Find where the given text appears and provide that cell's center as (x, y) coordinate. 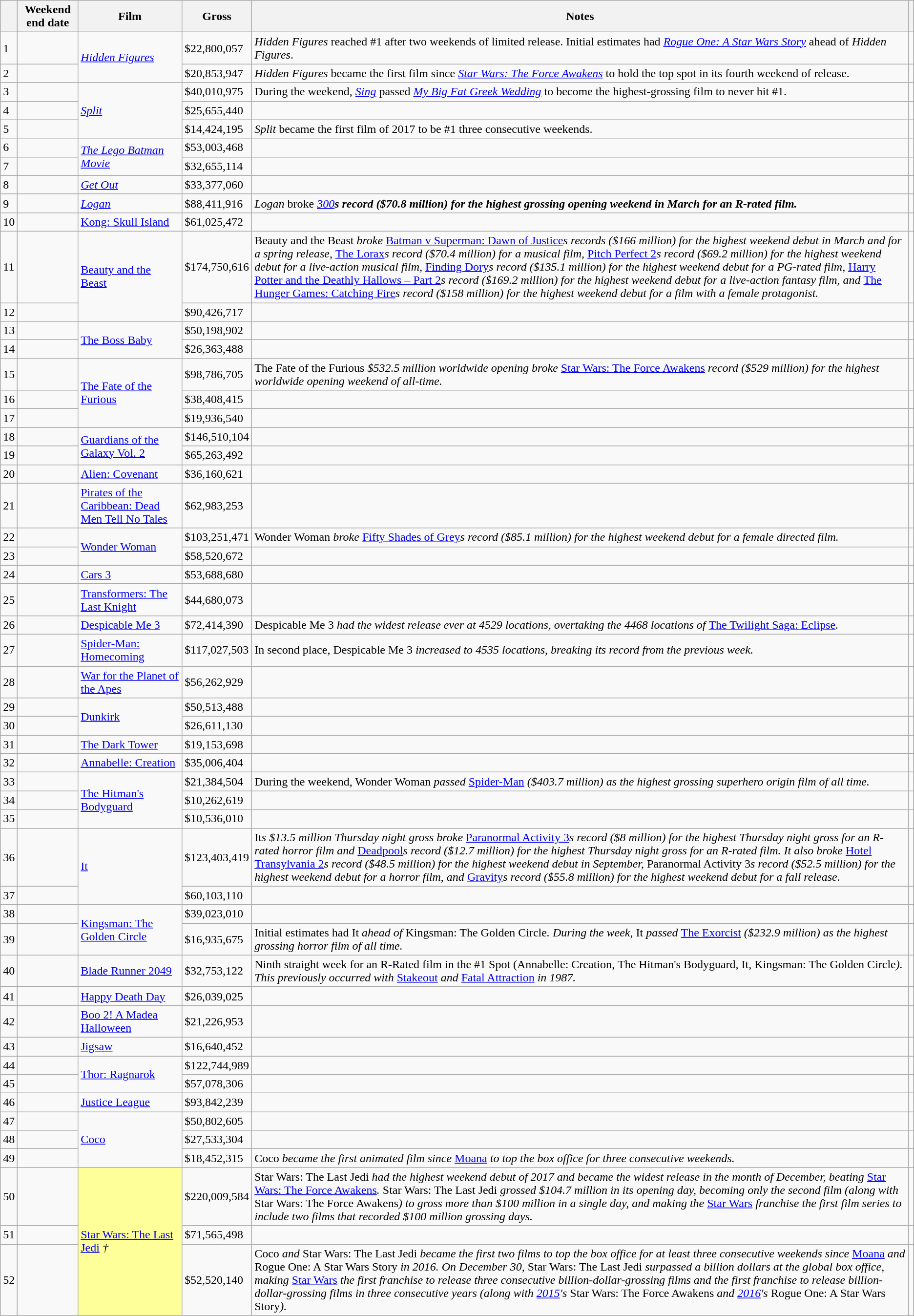
9 (9, 203)
Hidden Figures reached #1 after two weekends of limited release. Initial estimates had Rogue One: A Star Wars Story ahead of Hidden Figures. (580, 48)
19 (9, 455)
Despicable Me 3 had the widest release ever at 4529 locations, overtaking the 4468 locations of The Twilight Saga: Eclipse. (580, 625)
$72,414,390 (217, 625)
39 (9, 939)
45 (9, 1084)
$19,936,540 (217, 418)
Logan broke 300s record ($70.8 million) for the highest grossing opening weekend in March for an R-rated film. (580, 203)
42 (9, 1021)
Wonder Woman broke Fifty Shades of Greys record ($85.1 million) for the highest weekend debut for a female directed film. (580, 537)
Guardians of the Galaxy Vol. 2 (130, 446)
38 (9, 914)
$21,226,953 (217, 1021)
$32,753,122 (217, 971)
Hidden Figures (130, 58)
Cars 3 (130, 574)
$103,251,471 (217, 537)
Split (130, 110)
31 (9, 744)
$27,533,304 (217, 1140)
$18,452,315 (217, 1158)
Film (130, 17)
22 (9, 537)
$50,513,488 (217, 707)
$38,408,415 (217, 400)
$90,426,717 (217, 312)
8 (9, 185)
Wonder Woman (130, 547)
Coco became the first animated film since Moana to top the box office for three consecutive weekends. (580, 1158)
23 (9, 556)
Logan (130, 203)
In second place, Despicable Me 3 increased to 4535 locations, breaking its record from the previous week. (580, 650)
33 (9, 782)
25 (9, 600)
$52,520,140 (217, 1280)
Alien: Covenant (130, 474)
$50,198,902 (217, 331)
Justice League (130, 1103)
Gross (217, 17)
$26,039,025 (217, 996)
3 (9, 92)
$93,842,239 (217, 1103)
12 (9, 312)
$32,655,114 (217, 166)
Boo 2! A Madea Halloween (130, 1021)
51 (9, 1235)
Kingsman: The Golden Circle (130, 930)
11 (9, 267)
$14,424,195 (217, 129)
$33,377,060 (217, 185)
Notes (580, 17)
Jigsaw (130, 1046)
$56,262,929 (217, 682)
49 (9, 1158)
29 (9, 707)
4 (9, 110)
$25,655,440 (217, 110)
34 (9, 800)
$58,520,672 (217, 556)
$53,003,468 (217, 148)
1 (9, 48)
$98,786,705 (217, 374)
During the weekend, Wonder Woman passed Spider-Man ($403.7 million) as the highest grossing superhero origin film of all time. (580, 782)
$40,010,975 (217, 92)
$220,009,584 (217, 1197)
$123,403,419 (217, 857)
Get Out (130, 185)
20 (9, 474)
27 (9, 650)
Despicable Me 3 (130, 625)
21 (9, 506)
$122,744,989 (217, 1065)
The Hitman's Bodyguard (130, 800)
$19,153,698 (217, 744)
Star Wars: The Last Jedi † (130, 1242)
$50,802,605 (217, 1121)
26 (9, 625)
$57,078,306 (217, 1084)
32 (9, 763)
$21,384,504 (217, 782)
War for the Planet of the Apes (130, 682)
Coco (130, 1140)
Transformers: The Last Knight (130, 600)
28 (9, 682)
Thor: Ragnarok (130, 1075)
17 (9, 418)
$10,536,010 (217, 819)
Dunkirk (130, 717)
44 (9, 1065)
$36,160,621 (217, 474)
$16,935,675 (217, 939)
$65,263,492 (217, 455)
Annabelle: Creation (130, 763)
2 (9, 73)
46 (9, 1103)
The Lego Batman Movie (130, 157)
Spider-Man: Homecoming (130, 650)
$88,411,916 (217, 203)
Happy Death Day (130, 996)
47 (9, 1121)
Split became the first film of 2017 to be #1 three consecutive weekends. (580, 129)
36 (9, 857)
The Fate of the Furious (130, 393)
$71,565,498 (217, 1235)
$60,103,110 (217, 895)
24 (9, 574)
14 (9, 349)
Beauty and the Beast (130, 276)
$62,983,253 (217, 506)
$16,640,452 (217, 1046)
52 (9, 1280)
$174,750,616 (217, 267)
During the weekend, Sing passed My Big Fat Greek Wedding to become the highest-grossing film to never hit #1. (580, 92)
40 (9, 971)
The Dark Tower (130, 744)
6 (9, 148)
$44,680,073 (217, 600)
Blade Runner 2049 (130, 971)
48 (9, 1140)
Kong: Skull Island (130, 222)
10 (9, 222)
It (130, 867)
$10,262,619 (217, 800)
$20,853,947 (217, 73)
50 (9, 1197)
$22,800,057 (217, 48)
41 (9, 996)
7 (9, 166)
$53,688,680 (217, 574)
5 (9, 129)
16 (9, 400)
$35,006,404 (217, 763)
43 (9, 1046)
$26,611,130 (217, 726)
15 (9, 374)
Hidden Figures became the first film since Star Wars: The Force Awakens to hold the top spot in its fourth weekend of release. (580, 73)
13 (9, 331)
37 (9, 895)
35 (9, 819)
$61,025,472 (217, 222)
$39,023,010 (217, 914)
$146,510,104 (217, 437)
30 (9, 726)
$117,027,503 (217, 650)
Pirates of the Caribbean: Dead Men Tell No Tales (130, 506)
$26,363,488 (217, 349)
Weekend end date (48, 17)
18 (9, 437)
The Boss Baby (130, 340)
